Detect which cell encompasses the target text, then output its (x, y) center coordinate. 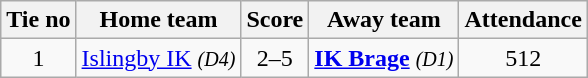
Islingby IK (D4) (158, 58)
2–5 (275, 58)
IK Brage (D1) (384, 58)
Home team (158, 20)
Tie no (38, 20)
Attendance (523, 20)
Score (275, 20)
Away team (384, 20)
1 (38, 58)
512 (523, 58)
